Pinpoint the cell where the given text exists, returning its [X, Y] midpoint coordinate. 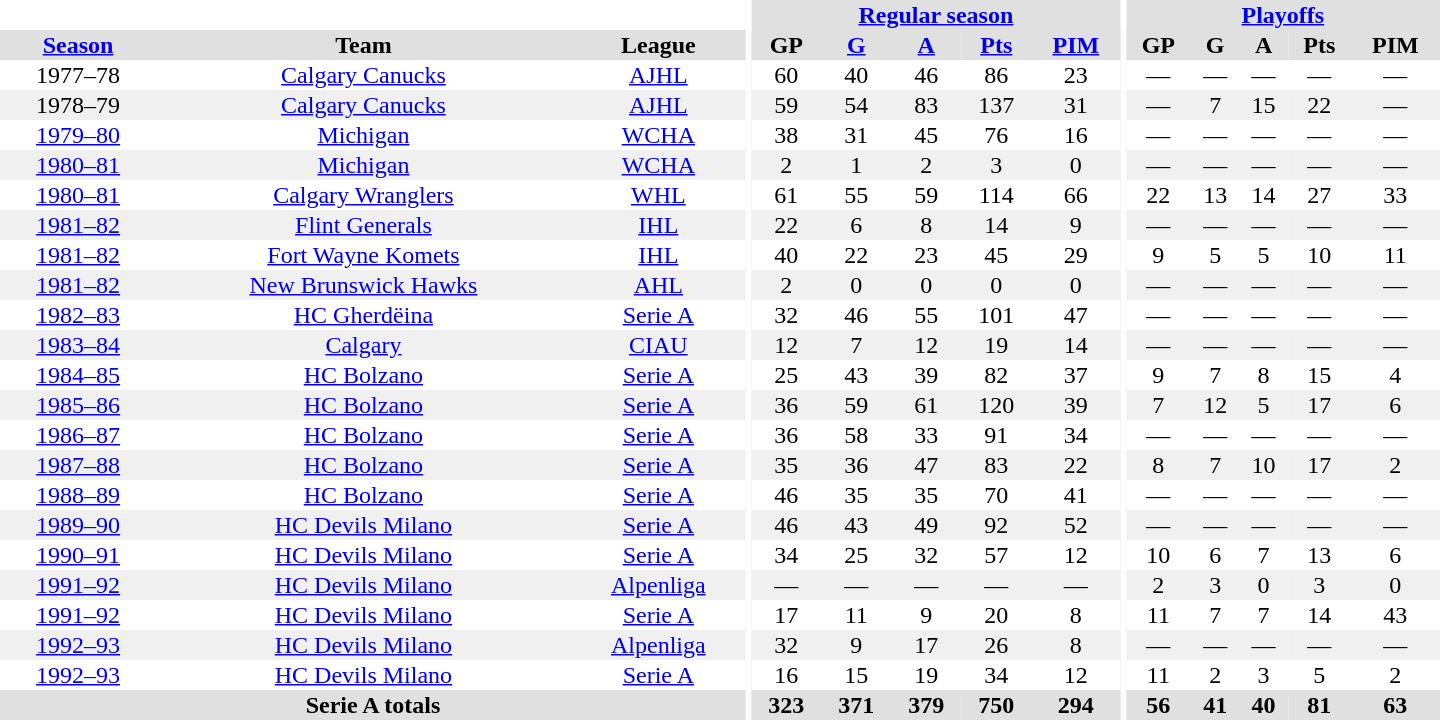
66 [1076, 195]
AHL [658, 285]
81 [1320, 705]
1987–88 [78, 465]
82 [996, 375]
371 [856, 705]
Team [364, 45]
101 [996, 315]
1978–79 [78, 105]
1979–80 [78, 135]
1982–83 [78, 315]
1990–91 [78, 555]
HC Gherdëina [364, 315]
1983–84 [78, 345]
114 [996, 195]
1985–86 [78, 405]
294 [1076, 705]
70 [996, 495]
26 [996, 645]
WHL [658, 195]
54 [856, 105]
Flint Generals [364, 225]
56 [1158, 705]
120 [996, 405]
52 [1076, 525]
60 [786, 75]
63 [1396, 705]
37 [1076, 375]
58 [856, 435]
1989–90 [78, 525]
1977–78 [78, 75]
49 [926, 525]
Regular season [936, 15]
1 [856, 165]
38 [786, 135]
CIAU [658, 345]
Serie A totals [373, 705]
1984–85 [78, 375]
76 [996, 135]
4 [1396, 375]
Calgary Wranglers [364, 195]
323 [786, 705]
92 [996, 525]
91 [996, 435]
1986–87 [78, 435]
86 [996, 75]
Season [78, 45]
Fort Wayne Komets [364, 255]
57 [996, 555]
379 [926, 705]
Playoffs [1283, 15]
20 [996, 615]
Calgary [364, 345]
New Brunswick Hawks [364, 285]
137 [996, 105]
29 [1076, 255]
750 [996, 705]
1988–89 [78, 495]
League [658, 45]
27 [1320, 195]
